Provide the [X, Y] coordinate of the cell's center where the given text is located.  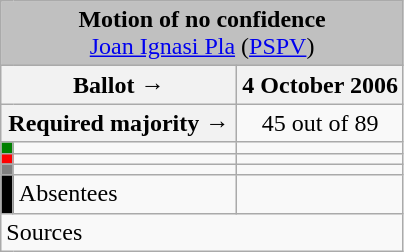
45 out of 89 [320, 123]
Required majority → [119, 123]
Absentees [125, 194]
Motion of no confidenceJoan Ignasi Pla (PSPV) [202, 34]
Sources [202, 232]
4 October 2006 [320, 85]
Ballot → [119, 85]
